For the text-containing cell, return its midpoint in [X, Y] coordinate format. 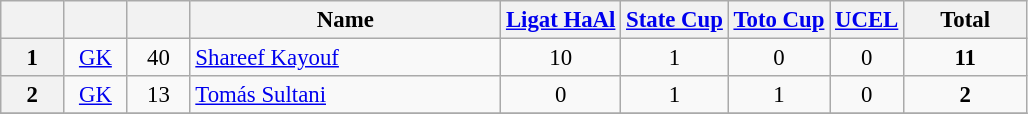
Total [966, 20]
State Cup [674, 20]
11 [966, 58]
Shareef Kayouf [346, 58]
Tomás Sultani [346, 95]
40 [158, 58]
Toto Cup [779, 20]
10 [561, 58]
Ligat HaAl [561, 20]
UCEL [867, 20]
Name [346, 20]
13 [158, 95]
